Extract the (x, y) coordinate from the center of the cell holding the provided text.  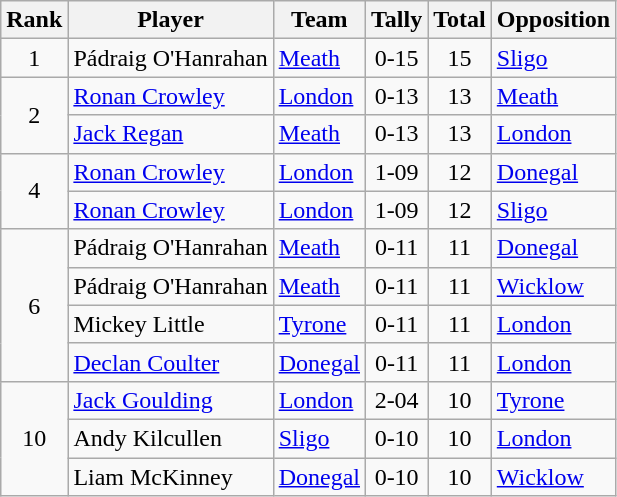
Tally (397, 20)
Declan Coulter (170, 362)
Player (170, 20)
Jack Regan (170, 134)
0-15 (397, 58)
2 (34, 115)
Jack Goulding (170, 400)
Mickey Little (170, 324)
2-04 (397, 400)
Andy Kilcullen (170, 438)
Team (319, 20)
Liam McKinney (170, 477)
Total (460, 20)
6 (34, 305)
4 (34, 191)
1 (34, 58)
Opposition (553, 20)
Rank (34, 20)
15 (460, 58)
